Capture the cell that displays the provided text and extract its [x, y] central coordinate. 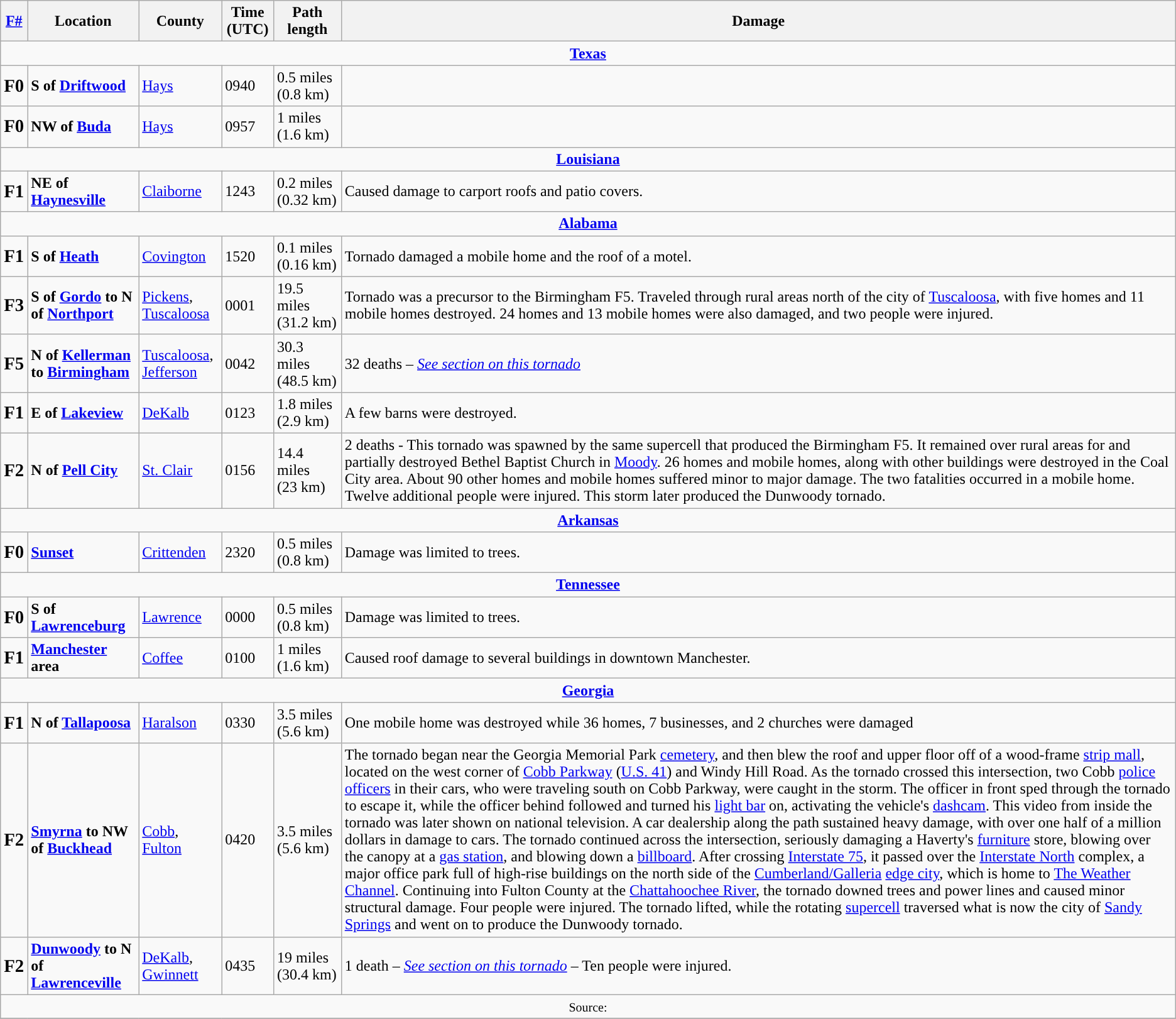
DeKalb, Gwinnett [180, 966]
County [180, 21]
Louisiana [588, 159]
A few barns were destroyed. [758, 412]
0001 [248, 305]
Alabama [588, 224]
0435 [248, 966]
Path length [308, 21]
F5 [14, 363]
Georgia [588, 690]
0940 [248, 85]
0042 [248, 363]
2320 [248, 553]
Caused roof damage to several buildings in downtown Manchester. [758, 658]
0.2 miles (0.32 km) [308, 191]
N of Tallapoosa [83, 722]
F3 [14, 305]
DeKalb [180, 412]
Claiborne [180, 191]
0156 [248, 470]
S of Gordo to N of Northport [83, 305]
F# [14, 21]
N of Pell City [83, 470]
1243 [248, 191]
Manchester area [83, 658]
S of Driftwood [83, 85]
NW of Buda [83, 127]
Dunwoody to N of Lawrenceville [83, 966]
St. Clair [180, 470]
Damage [758, 21]
Arkansas [588, 520]
0330 [248, 722]
Coffee [180, 658]
Sunset [83, 553]
Tornado damaged a mobile home and the roof of a motel. [758, 256]
30.3 miles (48.5 km) [308, 363]
Pickens, Tuscaloosa [180, 305]
19.5 miles (31.2 km) [308, 305]
S of Heath [83, 256]
Crittenden [180, 553]
Lawrence [180, 617]
0123 [248, 412]
Tuscaloosa, Jefferson [180, 363]
One mobile home was destroyed while 36 homes, 7 businesses, and 2 churches were damaged [758, 722]
14.4 miles (23 km) [308, 470]
Location [83, 21]
NE of Haynesville [83, 191]
0.1 miles (0.16 km) [308, 256]
Time (UTC) [248, 21]
32 deaths – See section on this tornado [758, 363]
19 miles (30.4 km) [308, 966]
Tennessee [588, 585]
Caused damage to carport roofs and patio covers. [758, 191]
N of Kellerman to Birmingham [83, 363]
1.8 miles (2.9 km) [308, 412]
S of Lawrenceburg [83, 617]
Covington [180, 256]
1520 [248, 256]
Texas [588, 53]
E of Lakeview [83, 412]
Source: [588, 1006]
0100 [248, 658]
0000 [248, 617]
Cobb, Fulton [180, 840]
0420 [248, 840]
0957 [248, 127]
Haralson [180, 722]
Smyrna to NW of Buckhead [83, 840]
1 death – See section on this tornado – Ten people were injured. [758, 966]
